Search for the cell housing the specified text and yield its [x, y] center coordinate. 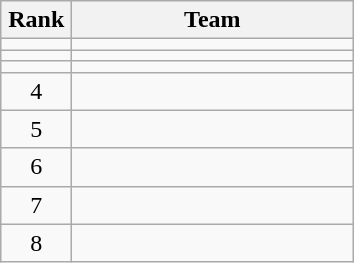
4 [36, 91]
Team [212, 20]
8 [36, 243]
7 [36, 205]
5 [36, 129]
6 [36, 167]
Rank [36, 20]
